Capture the cell that displays the provided text and extract its [x, y] central coordinate. 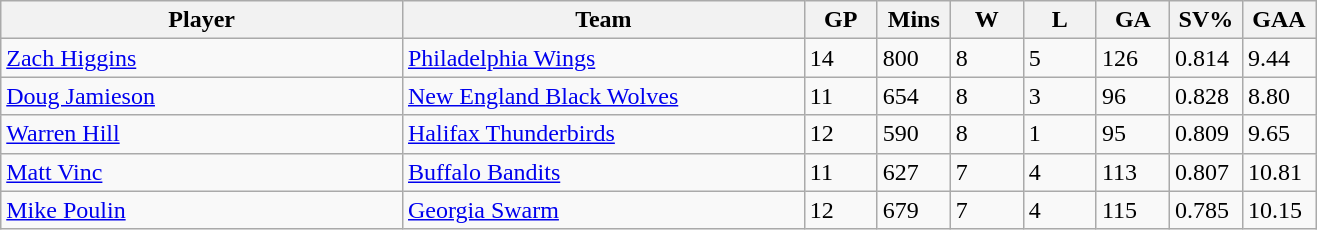
95 [1132, 134]
654 [914, 96]
Player [202, 20]
Mins [914, 20]
W [986, 20]
SV% [1206, 20]
1 [1060, 134]
Halifax Thunderbirds [603, 134]
9.44 [1278, 58]
Doug Jamieson [202, 96]
126 [1132, 58]
Philadelphia Wings [603, 58]
8.80 [1278, 96]
679 [914, 210]
10.15 [1278, 210]
New England Black Wolves [603, 96]
3 [1060, 96]
10.81 [1278, 172]
Matt Vinc [202, 172]
113 [1132, 172]
0.814 [1206, 58]
14 [840, 58]
96 [1132, 96]
800 [914, 58]
Zach Higgins [202, 58]
Mike Poulin [202, 210]
Buffalo Bandits [603, 172]
0.785 [1206, 210]
GA [1132, 20]
115 [1132, 210]
GAA [1278, 20]
9.65 [1278, 134]
GP [840, 20]
0.809 [1206, 134]
0.828 [1206, 96]
L [1060, 20]
Team [603, 20]
Georgia Swarm [603, 210]
590 [914, 134]
5 [1060, 58]
0.807 [1206, 172]
627 [914, 172]
Warren Hill [202, 134]
